Output the [x, y] coordinate of the center of the cell containing the given text.  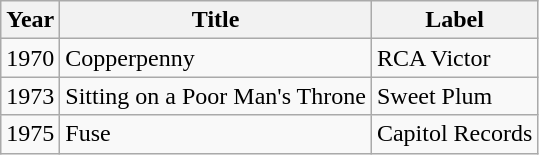
Fuse [216, 134]
Title [216, 20]
1975 [30, 134]
RCA Victor [454, 58]
1973 [30, 96]
Copperpenny [216, 58]
1970 [30, 58]
Sitting on a Poor Man's Throne [216, 96]
Sweet Plum [454, 96]
Year [30, 20]
Capitol Records [454, 134]
Label [454, 20]
